From the cell containing the given text, extract its center point as (X, Y) coordinate. 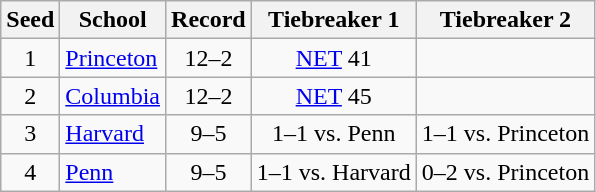
1–1 vs. Princeton (505, 134)
Seed (30, 20)
3 (30, 134)
1–1 vs. Penn (334, 134)
0–2 vs. Princeton (505, 172)
1 (30, 58)
Penn (113, 172)
Princeton (113, 58)
Tiebreaker 1 (334, 20)
Tiebreaker 2 (505, 20)
Record (209, 20)
NET 45 (334, 96)
2 (30, 96)
Columbia (113, 96)
NET 41 (334, 58)
Harvard (113, 134)
School (113, 20)
4 (30, 172)
1–1 vs. Harvard (334, 172)
